Extract the (X, Y) coordinate from the center of the cell holding the provided text.  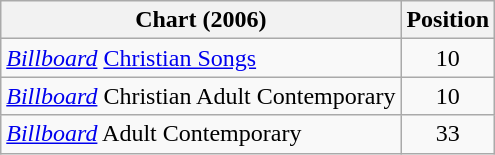
Billboard Christian Adult Contemporary (201, 96)
33 (448, 134)
Position (448, 20)
Billboard Christian Songs (201, 58)
Billboard Adult Contemporary (201, 134)
Chart (2006) (201, 20)
